Provide the [x, y] coordinate of the cell's center where the given text is located.  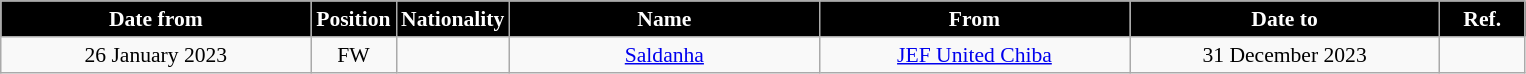
Date from [156, 19]
31 December 2023 [1285, 55]
JEF United Chiba [974, 55]
From [974, 19]
Nationality [452, 19]
Ref. [1482, 19]
Name [664, 19]
Date to [1285, 19]
Position [354, 19]
26 January 2023 [156, 55]
FW [354, 55]
Saldanha [664, 55]
